Find where the given text appears and provide that cell's center as (x, y) coordinate. 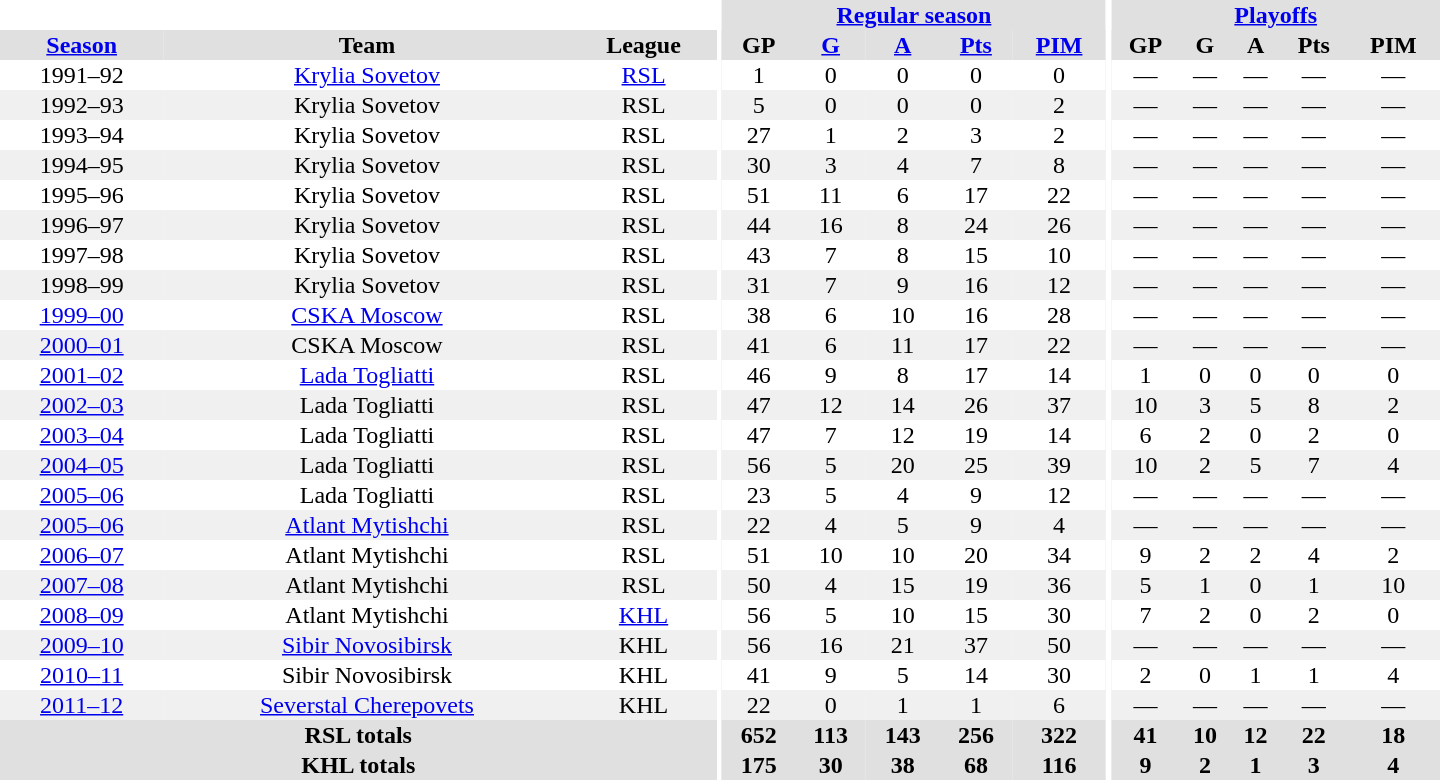
1997–98 (82, 255)
36 (1058, 585)
1992–93 (82, 105)
2007–08 (82, 585)
2000–01 (82, 345)
Playoffs (1276, 15)
1996–97 (82, 225)
652 (758, 735)
24 (976, 225)
1993–94 (82, 135)
2002–03 (82, 405)
Regular season (914, 15)
44 (758, 225)
2006–07 (82, 555)
46 (758, 375)
23 (758, 495)
2011–12 (82, 705)
Season (82, 45)
143 (902, 735)
116 (1058, 765)
28 (1058, 315)
68 (976, 765)
1995–96 (82, 195)
39 (1058, 465)
League (644, 45)
175 (758, 765)
2004–05 (82, 465)
2010–11 (82, 675)
25 (976, 465)
Team (366, 45)
1994–95 (82, 165)
RSL totals (358, 735)
18 (1394, 735)
1998–99 (82, 285)
2009–10 (82, 645)
34 (1058, 555)
21 (902, 645)
27 (758, 135)
Severstal Cherepovets (366, 705)
43 (758, 255)
256 (976, 735)
1999–00 (82, 315)
2003–04 (82, 435)
2008–09 (82, 615)
1991–92 (82, 75)
2001–02 (82, 375)
113 (830, 735)
31 (758, 285)
KHL totals (358, 765)
322 (1058, 735)
